Search for the cell housing the specified text and yield its [x, y] center coordinate. 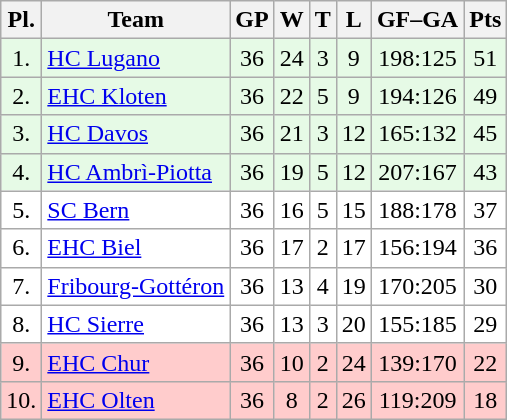
GP [252, 20]
170:205 [417, 286]
49 [486, 96]
119:209 [417, 400]
SC Bern [136, 210]
7. [22, 286]
20 [354, 324]
2. [22, 96]
21 [292, 134]
HC Ambrì-Piotta [136, 172]
9. [22, 362]
16 [292, 210]
T [322, 20]
4 [322, 286]
Pl. [22, 20]
4. [22, 172]
156:194 [417, 248]
Pts [486, 20]
51 [486, 58]
1. [22, 58]
8 [292, 400]
Team [136, 20]
EHC Kloten [136, 96]
15 [354, 210]
37 [486, 210]
29 [486, 324]
18 [486, 400]
5. [22, 210]
EHC Olten [136, 400]
207:167 [417, 172]
6. [22, 248]
GF–GA [417, 20]
3. [22, 134]
L [354, 20]
139:170 [417, 362]
W [292, 20]
Fribourg-Gottéron [136, 286]
165:132 [417, 134]
155:185 [417, 324]
EHC Chur [136, 362]
HC Lugano [136, 58]
26 [354, 400]
198:125 [417, 58]
30 [486, 286]
HC Sierre [136, 324]
10 [292, 362]
194:126 [417, 96]
EHC Biel [136, 248]
10. [22, 400]
43 [486, 172]
188:178 [417, 210]
8. [22, 324]
45 [486, 134]
HC Davos [136, 134]
